Identify which cell holds the provided text, then report its [X, Y] central coordinate. 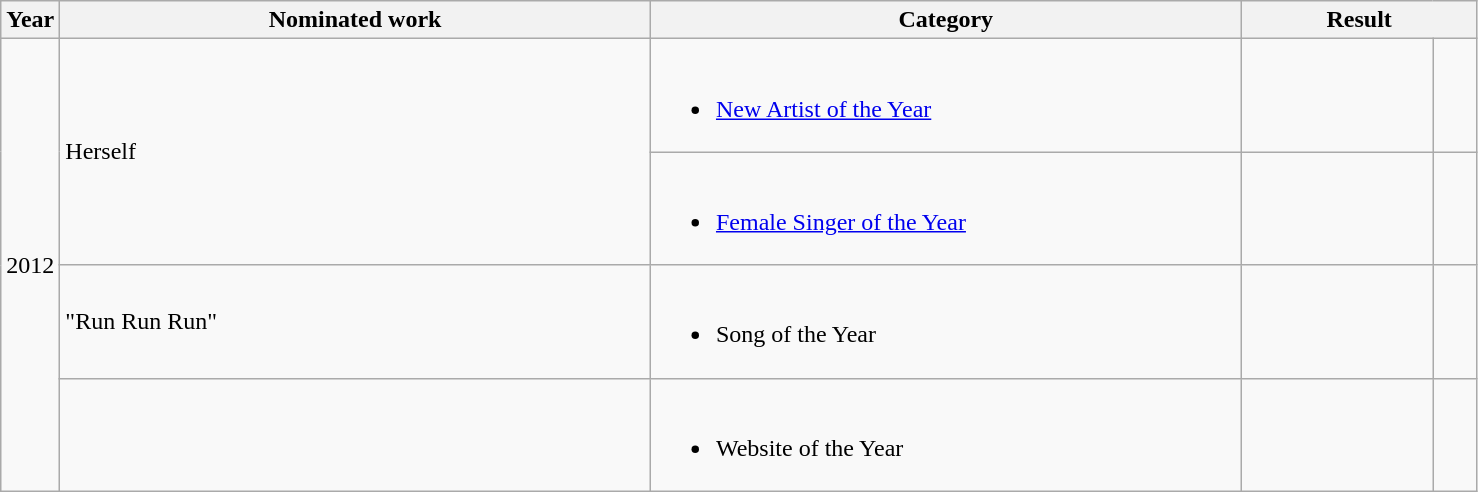
2012 [30, 265]
Result [1359, 20]
New Artist of the Year [946, 96]
"Run Run Run" [356, 322]
Year [30, 20]
Herself [356, 152]
Female Singer of the Year [946, 208]
Song of the Year [946, 322]
Website of the Year [946, 434]
Category [946, 20]
Nominated work [356, 20]
